Return the (x, y) coordinate for the center point of the cell that contains the specified text.  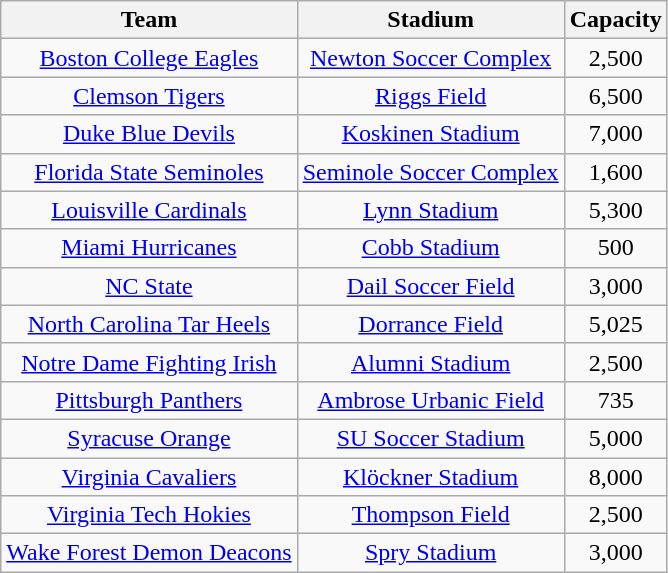
Team (149, 20)
Dorrance Field (430, 324)
Clemson Tigers (149, 96)
735 (616, 400)
Duke Blue Devils (149, 134)
6,500 (616, 96)
5,000 (616, 438)
Miami Hurricanes (149, 248)
Virginia Tech Hokies (149, 515)
Boston College Eagles (149, 58)
Dail Soccer Field (430, 286)
Pittsburgh Panthers (149, 400)
Louisville Cardinals (149, 210)
500 (616, 248)
NC State (149, 286)
Stadium (430, 20)
Syracuse Orange (149, 438)
Cobb Stadium (430, 248)
Virginia Cavaliers (149, 477)
Riggs Field (430, 96)
Spry Stadium (430, 553)
1,600 (616, 172)
8,000 (616, 477)
Klöckner Stadium (430, 477)
5,025 (616, 324)
Newton Soccer Complex (430, 58)
Florida State Seminoles (149, 172)
Thompson Field (430, 515)
Notre Dame Fighting Irish (149, 362)
SU Soccer Stadium (430, 438)
Lynn Stadium (430, 210)
Capacity (616, 20)
Ambrose Urbanic Field (430, 400)
Seminole Soccer Complex (430, 172)
7,000 (616, 134)
North Carolina Tar Heels (149, 324)
Koskinen Stadium (430, 134)
Wake Forest Demon Deacons (149, 553)
Alumni Stadium (430, 362)
5,300 (616, 210)
